Find where the given text appears and provide that cell's center as (X, Y) coordinate. 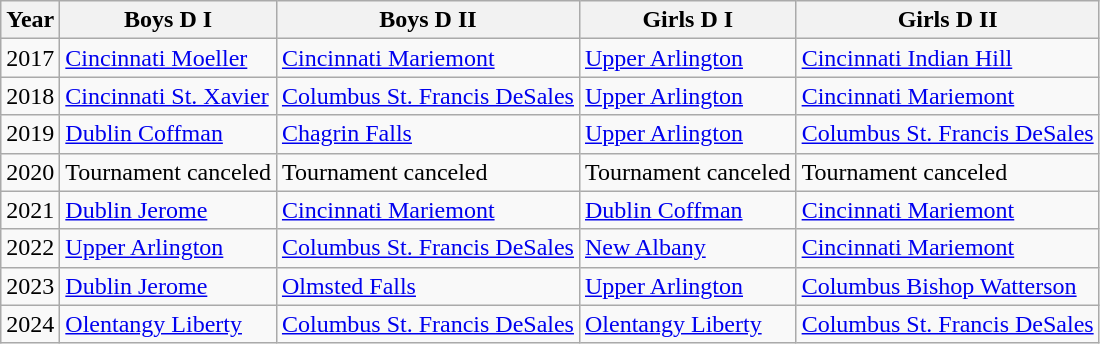
Boys D I (168, 20)
2020 (30, 172)
Boys D II (428, 20)
2021 (30, 210)
Cincinnati St. Xavier (168, 96)
2017 (30, 58)
2019 (30, 134)
Year (30, 20)
Girls D I (688, 20)
Chagrin Falls (428, 134)
Cincinnati Moeller (168, 58)
2023 (30, 286)
New Albany (688, 248)
Cincinnati Indian Hill (948, 58)
Girls D II (948, 20)
2024 (30, 324)
Columbus Bishop Watterson (948, 286)
2022 (30, 248)
2018 (30, 96)
Olmsted Falls (428, 286)
